Search for the cell housing the specified text and yield its [x, y] center coordinate. 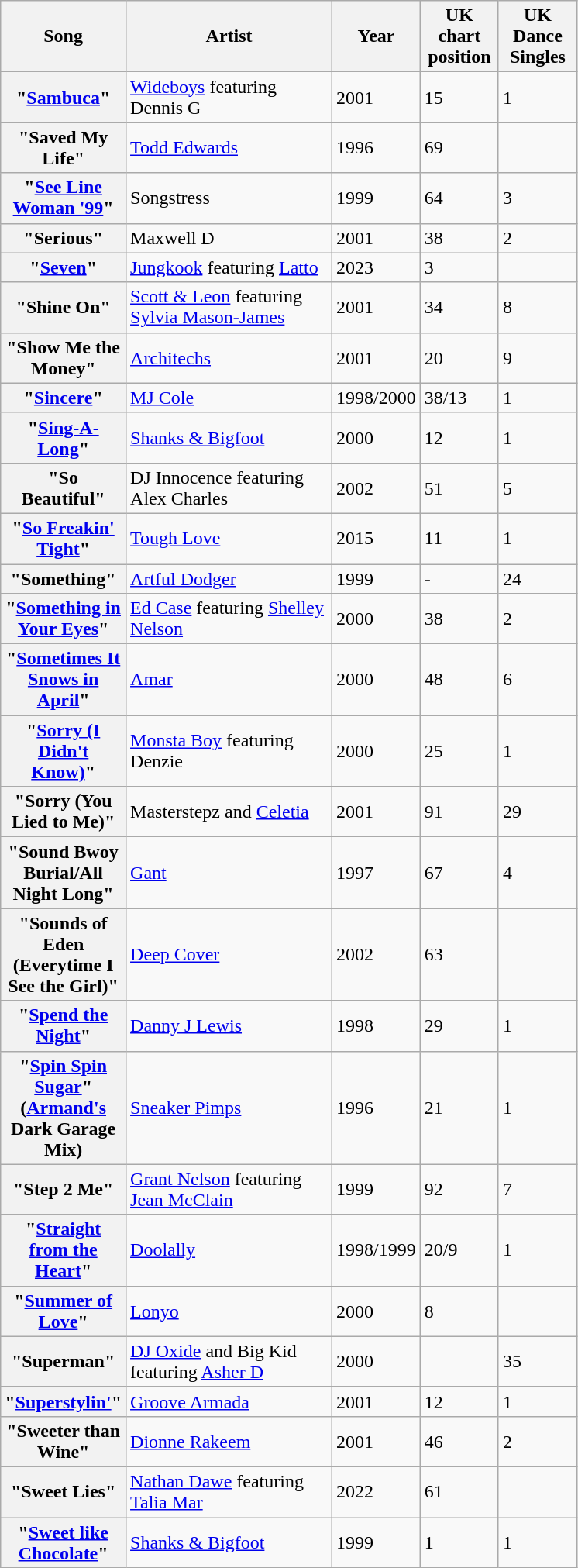
Masterstepz and Celetia [229, 812]
Danny J Lewis [229, 1026]
"Sincere" [64, 398]
DJ Oxide and Big Kid featuring Asher D [229, 1361]
Architechs [229, 358]
64 [459, 198]
69 [459, 147]
Ed Case featuring Shelley Nelson [229, 619]
UK Dance Singles [538, 36]
Dionne Rakeem [229, 1442]
4 [538, 873]
"Sound Bwoy Burial/All Night Long" [64, 873]
"Sometimes It Snows in April" [64, 680]
"Sambuca" [64, 98]
Todd Edwards [229, 147]
35 [538, 1361]
Grant Nelson featuring Jean McClain [229, 1189]
"Shine On" [64, 307]
34 [459, 307]
Jungkook featuring Latto [229, 267]
2015 [377, 538]
"Something in Your Eyes" [64, 619]
1998 [377, 1026]
"Step 2 Me" [64, 1189]
Sneaker Pimps [229, 1108]
Deep Cover [229, 955]
Scott & Leon featuring Sylvia Mason-James [229, 307]
67 [459, 873]
6 [538, 680]
1998/1999 [377, 1250]
Songstress [229, 198]
46 [459, 1442]
- [459, 579]
Monsta Boy featuring Denzie [229, 751]
92 [459, 1189]
48 [459, 680]
Wideboys featuring Dennis G [229, 98]
2022 [377, 1491]
9 [538, 358]
Artist [229, 36]
"Serious" [64, 238]
61 [459, 1491]
Maxwell D [229, 238]
25 [459, 751]
20/9 [459, 1250]
7 [538, 1189]
24 [538, 579]
15 [459, 98]
"Sweeter than Wine" [64, 1442]
Tough Love [229, 538]
5 [538, 488]
"Sweet like Chocolate" [64, 1542]
"Saved My Life" [64, 147]
"Spin Spin Sugar" (Armand's Dark Garage Mix) [64, 1108]
91 [459, 812]
"Summer of Love" [64, 1311]
21 [459, 1108]
Amar [229, 680]
"Sorry (You Lied to Me)" [64, 812]
"See Line Woman '99" [64, 198]
UK chart position [459, 36]
"Sing-A-Long" [64, 437]
Groove Armada [229, 1401]
1997 [377, 873]
63 [459, 955]
"Superman" [64, 1361]
"Sweet Lies" [64, 1491]
Nathan Dawe featuring Talia Mar [229, 1491]
"Sorry (I Didn't Know)" [64, 751]
2023 [377, 267]
Doolally [229, 1250]
Gant [229, 873]
"Straight from the Heart" [64, 1250]
Lonyo [229, 1311]
"Sounds of Eden (Everytime I See the Girl)" [64, 955]
"Superstylin'" [64, 1401]
MJ Cole [229, 398]
20 [459, 358]
1998/2000 [377, 398]
"So Beautiful" [64, 488]
"Seven" [64, 267]
"Something" [64, 579]
"Show Me the Money" [64, 358]
Year [377, 36]
Song [64, 36]
"Spend the Night" [64, 1026]
11 [459, 538]
Artful Dodger [229, 579]
"So Freakin' Tight" [64, 538]
51 [459, 488]
38/13 [459, 398]
DJ Innocence featuring Alex Charles [229, 488]
